Search for the cell housing the specified text and yield its (x, y) center coordinate. 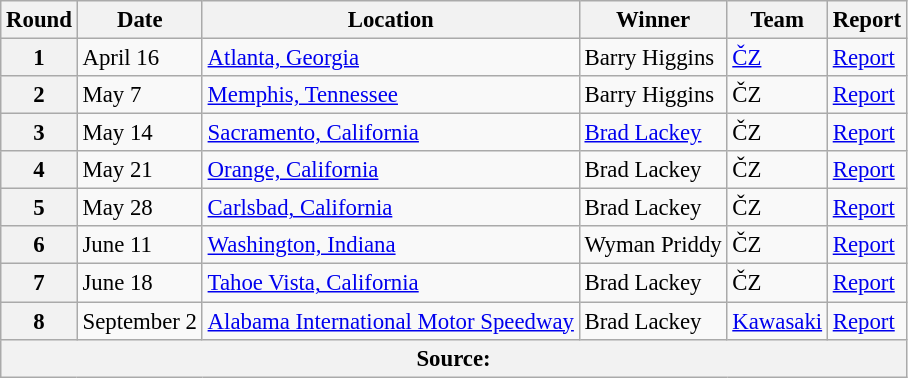
Winner (653, 20)
Round (39, 20)
May 28 (140, 208)
Team (777, 20)
May 21 (140, 170)
2 (39, 95)
Location (390, 20)
Wyman Priddy (653, 245)
April 16 (140, 58)
4 (39, 170)
Orange, California (390, 170)
Atlanta, Georgia (390, 58)
June 18 (140, 283)
3 (39, 133)
Sacramento, California (390, 133)
Alabama International Motor Speedway (390, 321)
Washington, Indiana (390, 245)
5 (39, 208)
May 14 (140, 133)
Date (140, 20)
6 (39, 245)
8 (39, 321)
Memphis, Tennessee (390, 95)
Kawasaki (777, 321)
Source: (454, 358)
7 (39, 283)
Carlsbad, California (390, 208)
September 2 (140, 321)
May 7 (140, 95)
1 (39, 58)
Tahoe Vista, California (390, 283)
June 11 (140, 245)
